Search for the cell housing the specified text and yield its (x, y) center coordinate. 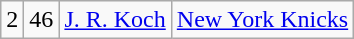
46 (42, 20)
J. R. Koch (115, 20)
New York Knicks (262, 20)
2 (12, 20)
